Identify which cell holds the provided text, then report its [X, Y] central coordinate. 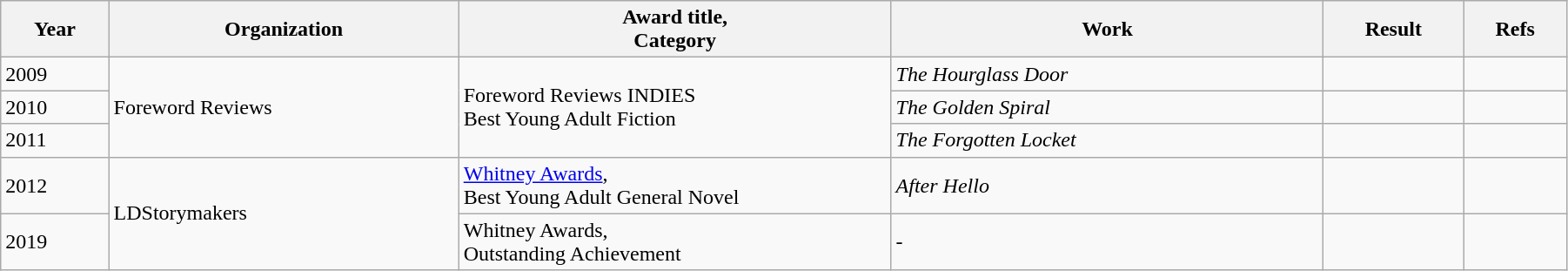
Organization [284, 30]
2009 [55, 74]
Work [1107, 30]
Foreword Reviews INDIESBest Young Adult Fiction [675, 107]
The Forgotten Locket [1107, 140]
After Hello [1107, 185]
Whitney Awards,Outstanding Achievement [675, 242]
2010 [55, 107]
2012 [55, 185]
The Golden Spiral [1107, 107]
Year [55, 30]
Refs [1516, 30]
Foreword Reviews [284, 107]
LDStorymakers [284, 213]
- [1107, 242]
Result [1394, 30]
Whitney Awards,Best Young Adult General Novel [675, 185]
2011 [55, 140]
Award title,Category [675, 30]
2019 [55, 242]
The Hourglass Door [1107, 74]
